Return the [x, y] coordinate for the center point of the cell that contains the specified text.  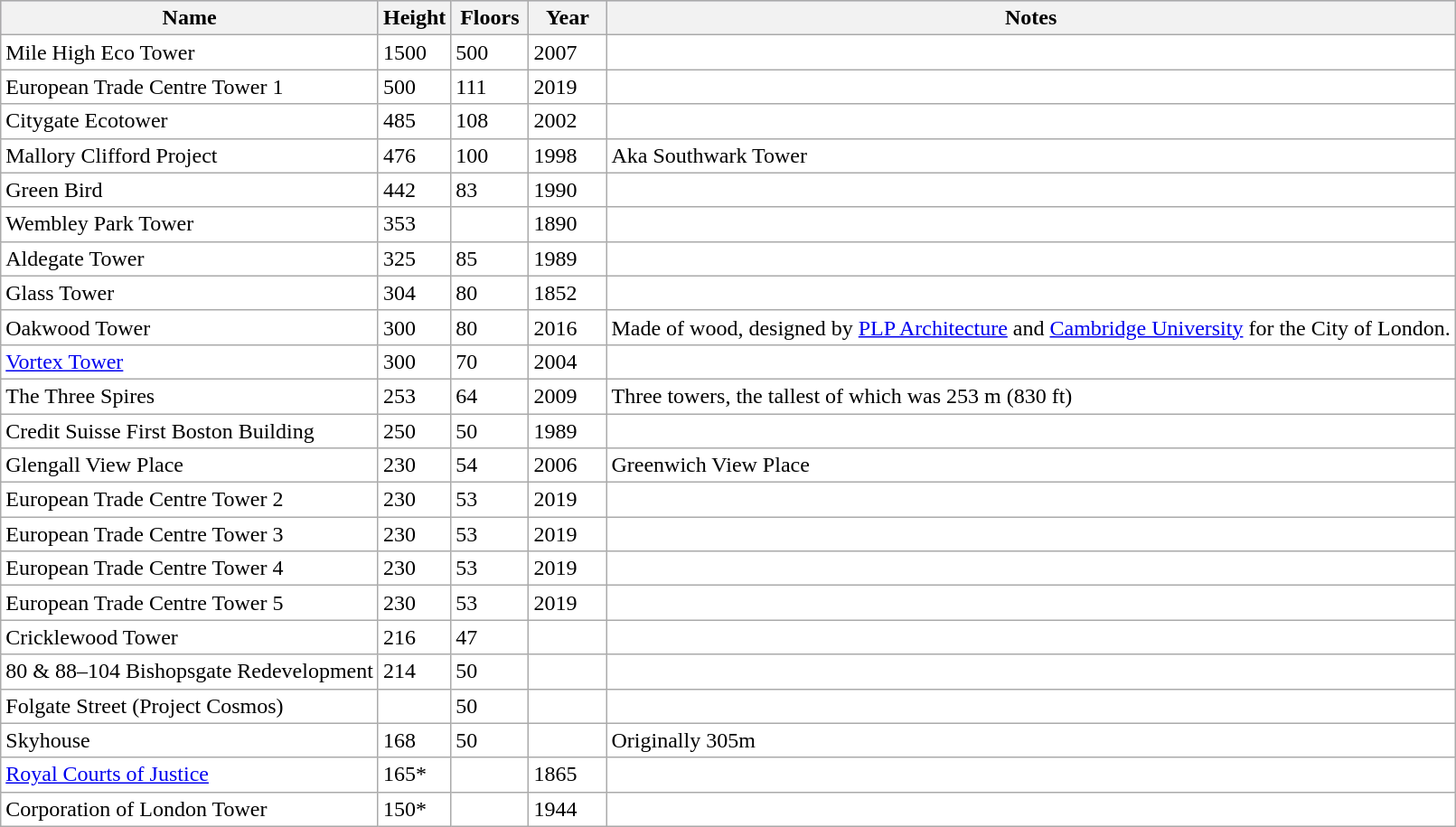
80 & 88–104 Bishopsgate Redevelopment [190, 672]
Skyhouse [190, 740]
Name [190, 18]
Floors [490, 18]
Aldegate Tower [190, 258]
European Trade Centre Tower 4 [190, 569]
1500 [414, 52]
214 [414, 672]
85 [490, 258]
Notes [1030, 18]
2002 [568, 121]
Wembley Park Tower [190, 224]
Aka Southwark Tower [1030, 155]
European Trade Centre Tower 5 [190, 603]
165* [414, 775]
Glengall View Place [190, 465]
216 [414, 637]
Royal Courts of Justice [190, 775]
2007 [568, 52]
2006 [568, 465]
353 [414, 224]
168 [414, 740]
304 [414, 293]
64 [490, 396]
1998 [568, 155]
Height [414, 18]
250 [414, 431]
1865 [568, 775]
Glass Tower [190, 293]
1890 [568, 224]
485 [414, 121]
Credit Suisse First Boston Building [190, 431]
Three towers, the tallest of which was 253 m (830 ft) [1030, 396]
Vortex Tower [190, 362]
2016 [568, 327]
Cricklewood Tower [190, 637]
European Trade Centre Tower 3 [190, 534]
European Trade Centre Tower 1 [190, 87]
83 [490, 190]
54 [490, 465]
Mallory Clifford Project [190, 155]
Corporation of London Tower [190, 809]
Made of wood, designed by PLP Architecture and Cambridge University for the City of London. [1030, 327]
Greenwich View Place [1030, 465]
Green Bird [190, 190]
1852 [568, 293]
Citygate Ecotower [190, 121]
Mile High Eco Tower [190, 52]
European Trade Centre Tower 2 [190, 500]
476 [414, 155]
253 [414, 396]
Folgate Street (Project Cosmos) [190, 706]
47 [490, 637]
Oakwood Tower [190, 327]
70 [490, 362]
Originally 305m [1030, 740]
2004 [568, 362]
442 [414, 190]
2009 [568, 396]
Year [568, 18]
1944 [568, 809]
108 [490, 121]
1990 [568, 190]
111 [490, 87]
325 [414, 258]
100 [490, 155]
150* [414, 809]
The Three Spires [190, 396]
